Return the [X, Y] coordinate for the center point of the cell that contains the specified text.  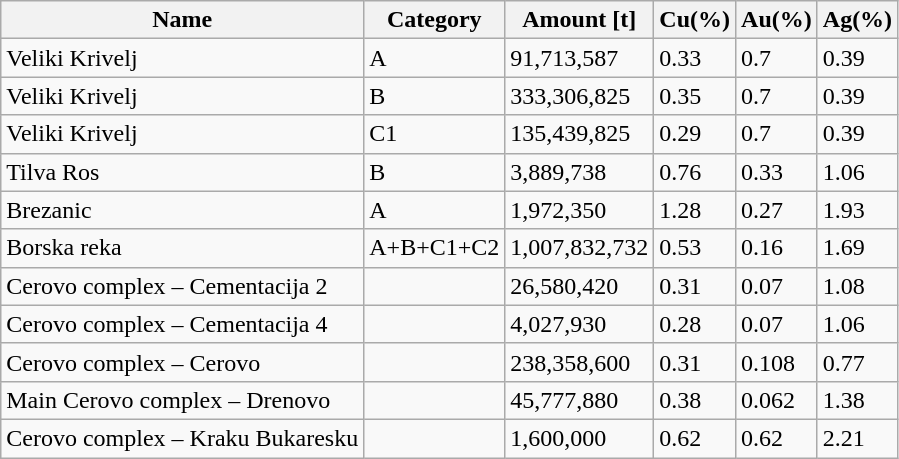
0.28 [695, 324]
Borska reka [182, 248]
Cerovo complex – Cementacija 2 [182, 286]
0.76 [695, 172]
Cu(%) [695, 20]
4,027,930 [580, 324]
1.69 [857, 248]
135,439,825 [580, 134]
0.77 [857, 362]
1.38 [857, 400]
3,889,738 [580, 172]
1.28 [695, 210]
45,777,880 [580, 400]
0.29 [695, 134]
Ag(%) [857, 20]
0.108 [777, 362]
0.27 [777, 210]
0.53 [695, 248]
333,306,825 [580, 96]
Cerovo complex – Kraku Bukaresku [182, 438]
Amount [t] [580, 20]
Tilva Ros [182, 172]
Brezanic [182, 210]
C1 [434, 134]
1.93 [857, 210]
Cerovo complex – Cerovo [182, 362]
Au(%) [777, 20]
Category [434, 20]
1,007,832,732 [580, 248]
238,358,600 [580, 362]
A+B+C1+C2 [434, 248]
1,972,350 [580, 210]
0.16 [777, 248]
0.35 [695, 96]
Name [182, 20]
26,580,420 [580, 286]
2.21 [857, 438]
0.38 [695, 400]
Main Cerovo complex – Drenovo [182, 400]
1.08 [857, 286]
91,713,587 [580, 58]
1,600,000 [580, 438]
Cerovo complex – Cementacija 4 [182, 324]
0.062 [777, 400]
